Locate the cell with the specified text and output its [x, y] center coordinate. 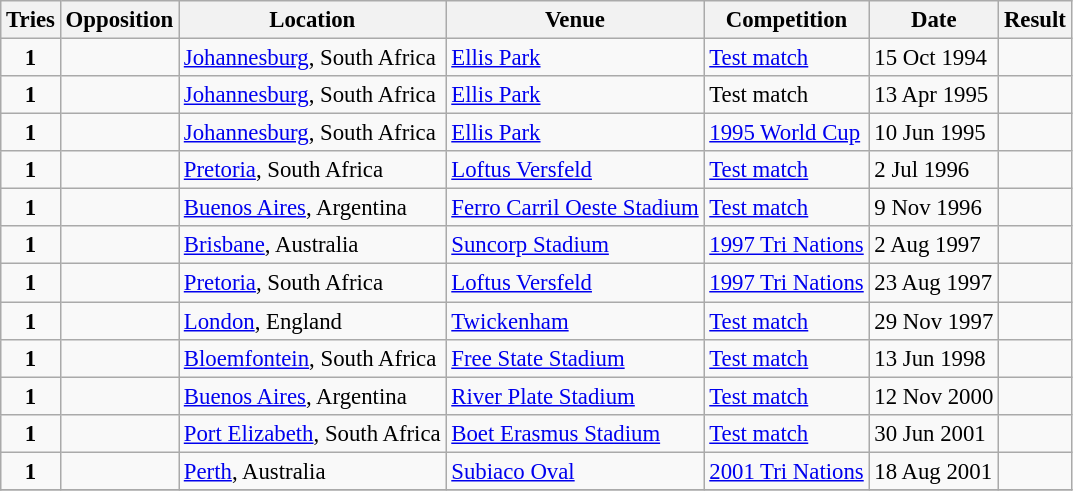
Ferro Carril Oeste Stadium [575, 208]
Brisbane, Australia [312, 245]
Venue [575, 20]
13 Apr 1995 [934, 95]
30 Jun 2001 [934, 433]
River Plate Stadium [575, 396]
1995 World Cup [786, 133]
Bloemfontein, South Africa [312, 358]
13 Jun 1998 [934, 358]
9 Nov 1996 [934, 208]
Free State Stadium [575, 358]
Subiaco Oval [575, 471]
Competition [786, 20]
12 Nov 2000 [934, 396]
10 Jun 1995 [934, 133]
29 Nov 1997 [934, 321]
2 Jul 1996 [934, 170]
Suncorp Stadium [575, 245]
Result [1036, 20]
Location [312, 20]
London, England [312, 321]
15 Oct 1994 [934, 58]
Tries [31, 20]
2 Aug 1997 [934, 245]
Date [934, 20]
Twickenham [575, 321]
Opposition [119, 20]
Port Elizabeth, South Africa [312, 433]
18 Aug 2001 [934, 471]
Perth, Australia [312, 471]
Boet Erasmus Stadium [575, 433]
23 Aug 1997 [934, 283]
2001 Tri Nations [786, 471]
